Provide the [x, y] coordinate of the cell's center where the given text is located.  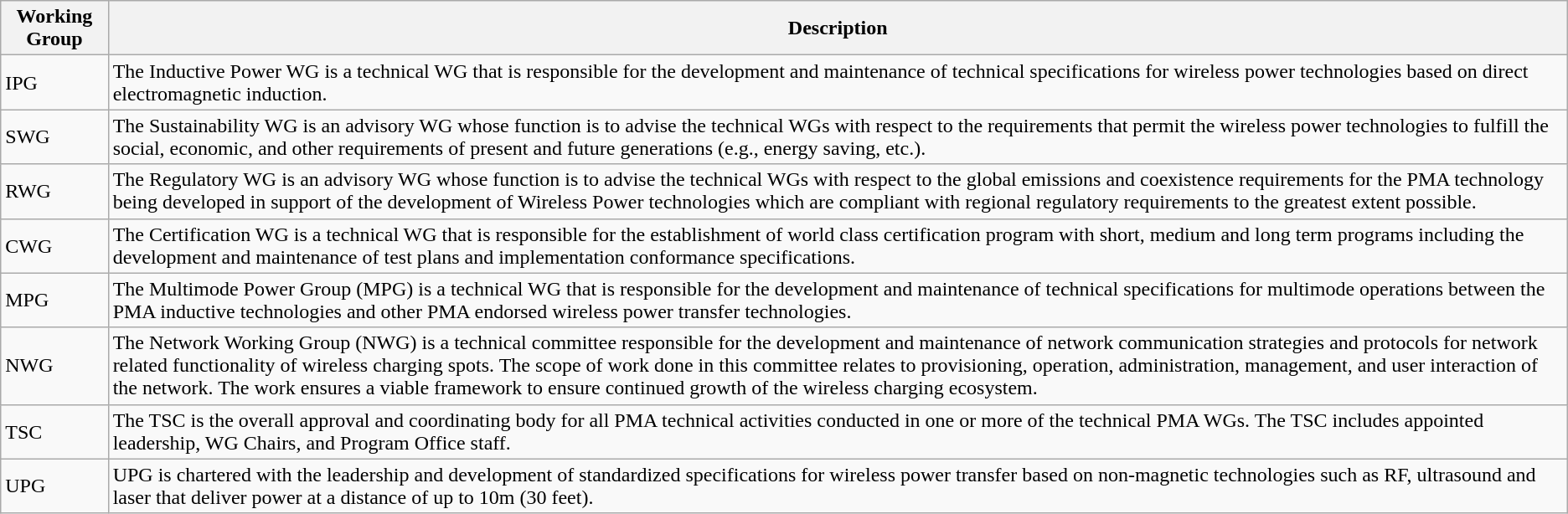
MPG [54, 300]
Working Group [54, 28]
Description [838, 28]
SWG [54, 137]
UPG [54, 486]
TSC [54, 432]
NWG [54, 366]
IPG [54, 82]
CWG [54, 246]
RWG [54, 191]
